Detect which cell encompasses the target text, then output its [x, y] center coordinate. 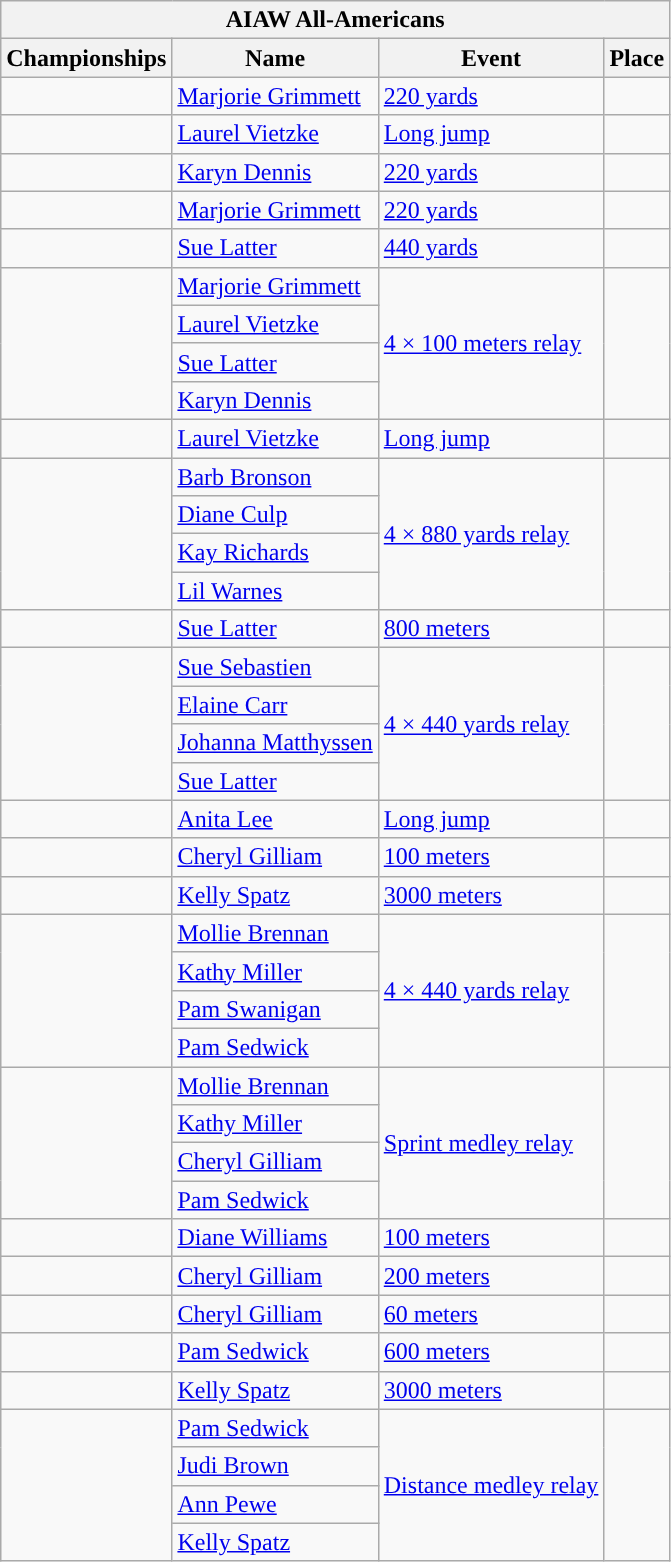
Diane Culp [275, 515]
60 meters [491, 1314]
600 meters [491, 1352]
Sprint medley relay [491, 1142]
4 × 880 yards relay [491, 534]
200 meters [491, 1276]
Event [491, 58]
Championships [86, 58]
Barb Bronson [275, 477]
Diane Williams [275, 1238]
Place [637, 58]
Lil Warnes [275, 591]
Pam Swanigan [275, 1009]
800 meters [491, 629]
440 yards [491, 248]
Anita Lee [275, 819]
Kay Richards [275, 553]
Name [275, 58]
Distance medley relay [491, 1485]
Judi Brown [275, 1466]
AIAW All-Americans [336, 20]
Johanna Matthyssen [275, 743]
Elaine Carr [275, 705]
Ann Pewe [275, 1504]
4 × 100 meters relay [491, 343]
Sue Sebastien [275, 667]
